Scan for the cell matching the given text and deliver its [x, y] coordinate at center. 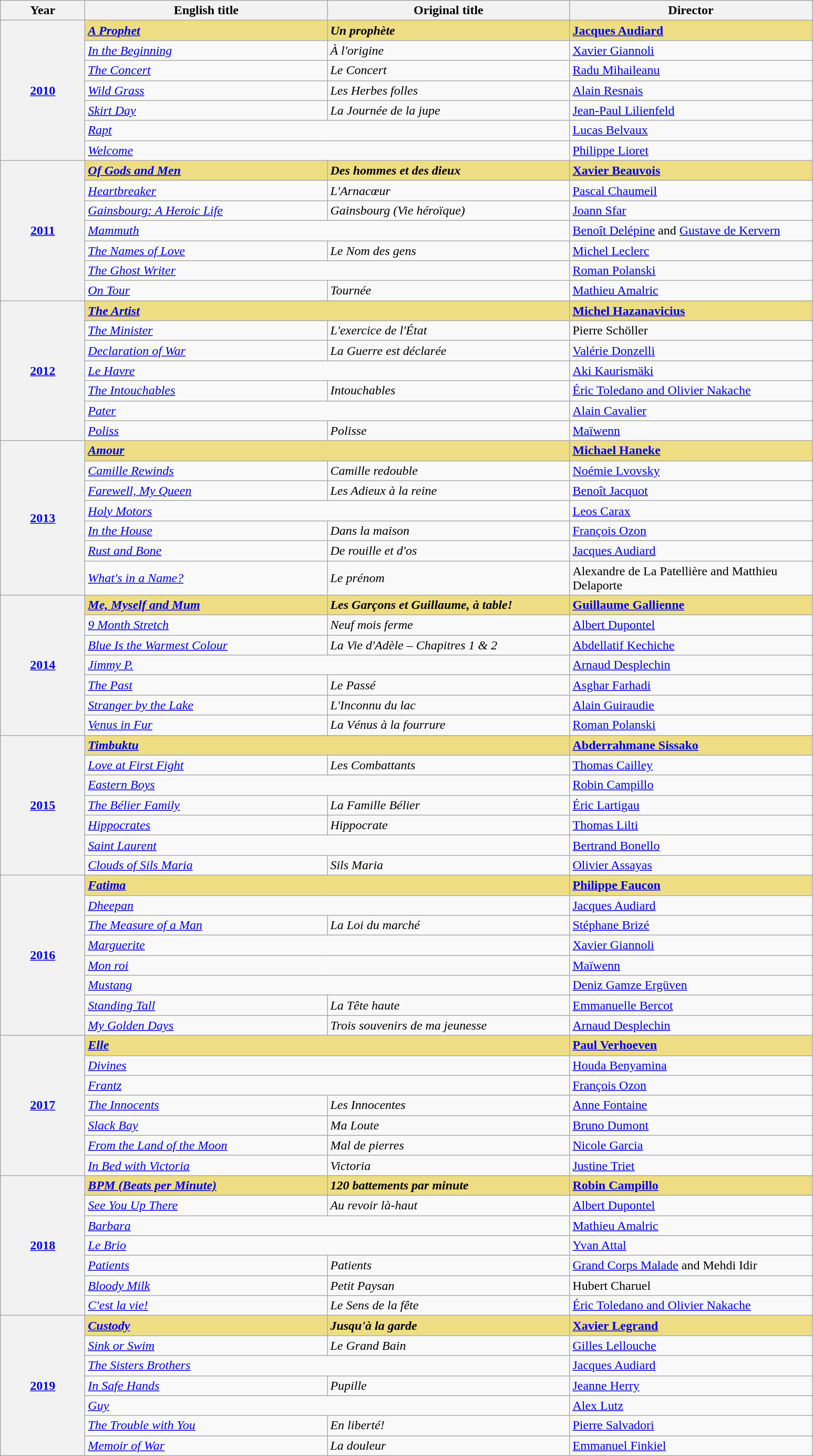
Amour [327, 451]
Les Garçons et Guillaume, à table! [449, 605]
Yvan Attal [691, 1246]
Lucas Belvaux [691, 130]
Leos Carax [691, 511]
Guy [327, 1406]
Michel Leclerc [691, 251]
2010 [43, 90]
La Vénus à la fourrure [449, 725]
Pater [327, 411]
Le Havre [327, 371]
Alain Cavalier [691, 411]
Poliss [206, 431]
Hubert Charuel [691, 1286]
Anne Fontaine [691, 1105]
Petit Paysan [449, 1286]
Houda Benyamina [691, 1065]
Alain Resnais [691, 90]
2012 [43, 371]
Mon roi [327, 965]
Original title [449, 11]
From the Land of the Moon [206, 1145]
Year [43, 11]
The Minister [206, 331]
The Bélier Family [206, 805]
Of Gods and Men [206, 170]
Les Innocentes [449, 1105]
2018 [43, 1245]
2014 [43, 665]
Le prénom [449, 577]
Love at First Fight [206, 765]
En liberté! [449, 1426]
Philippe Lioret [691, 150]
La Guerre est déclarée [449, 351]
Xavier Beauvois [691, 170]
À l'origine [449, 50]
Jimmy P. [327, 665]
Gilles Lellouche [691, 1346]
La Tête haute [449, 1005]
Paul Verhoeven [691, 1045]
See You Up There [206, 1205]
Sink or Swim [206, 1346]
Olivier Assayas [691, 865]
The Sisters Brothers [327, 1366]
Le Nom des gens [449, 251]
A Prophet [206, 30]
What's in a Name? [206, 577]
Clouds of Sils Maria [206, 865]
L'Inconnu du lac [449, 705]
Tournée [449, 291]
L'Arnacœur [449, 190]
La Loi du marché [449, 925]
The Artist [327, 311]
Pupille [449, 1386]
Emmanuelle Bercot [691, 1005]
C'est la vie! [206, 1306]
2013 [43, 517]
Les Herbes folles [449, 90]
Welcome [327, 150]
In the Beginning [206, 50]
Le Passé [449, 685]
Heartbreaker [206, 190]
Au revoir là-haut [449, 1205]
La Vie d'Adèle – Chapitres 1 & 2 [449, 645]
Stranger by the Lake [206, 705]
Abdellatif Kechiche [691, 645]
Wild Grass [206, 90]
Xavier Legrand [691, 1326]
Michel Hazanavicius [691, 311]
2016 [43, 955]
Rapt [327, 130]
Justine Triet [691, 1165]
Venus in Fur [206, 725]
2019 [43, 1386]
Divines [327, 1065]
Le Brio [327, 1246]
Stéphane Brizé [691, 925]
Emmanuel Finkiel [691, 1445]
In the House [206, 531]
Pierre Schöller [691, 331]
Benoît Jacquot [691, 491]
Ma Loute [449, 1125]
La douleur [449, 1445]
Thomas Cailley [691, 765]
Noémie Lvovsky [691, 471]
Victoria [449, 1165]
Trois souvenirs de ma jeunesse [449, 1025]
Alexandre de La Patellière and Matthieu Delaporte [691, 577]
Dheepan [327, 905]
The Intouchables [206, 391]
Skirt Day [206, 110]
Radu Mihaileanu [691, 70]
Hippocrate [449, 825]
Michael Haneke [691, 451]
Barbara [327, 1226]
Le Concert [449, 70]
Declaration of War [206, 351]
Philippe Faucon [691, 885]
Éric Lartigau [691, 805]
Mal de pierres [449, 1145]
Gainsbourg: A Heroic Life [206, 210]
Bertrand Bonello [691, 845]
Valérie Donzelli [691, 351]
Bruno Dumont [691, 1125]
L'exercice de l'État [449, 331]
In Bed with Victoria [206, 1165]
The Ghost Writer [327, 271]
Elle [327, 1045]
On Tour [206, 291]
The Concert [206, 70]
Slack Bay [206, 1125]
Memoir of War [206, 1445]
Les Combattants [449, 765]
2015 [43, 805]
Nicole Garcia [691, 1145]
Gainsbourg (Vie héroïque) [449, 210]
Bloody Milk [206, 1286]
The Names of Love [206, 251]
Timbuktu [327, 745]
English title [206, 11]
Polisse [449, 431]
The Trouble with You [206, 1426]
Les Adieux à la reine [449, 491]
Intouchables [449, 391]
Le Grand Bain [449, 1346]
Pierre Salvadori [691, 1426]
Frantz [327, 1085]
Abderrahmane Sissako [691, 745]
Sils Maria [449, 865]
Mustang [327, 985]
Fatima [327, 885]
Thomas Lilti [691, 825]
De rouille et d'os [449, 551]
9 Month Stretch [206, 625]
Asghar Farhadi [691, 685]
Hippocrates [206, 825]
Alex Lutz [691, 1406]
120 battements par minute [449, 1185]
2017 [43, 1105]
Rust and Bone [206, 551]
Eastern Boys [327, 785]
Dans la maison [449, 531]
BPM (Beats per Minute) [206, 1185]
Neuf mois ferme [449, 625]
Alain Guiraudie [691, 705]
Farewell, My Queen [206, 491]
Camille Rewinds [206, 471]
Jeanne Herry [691, 1386]
Camille redouble [449, 471]
Director [691, 11]
Guillaume Gallienne [691, 605]
In Safe Hands [206, 1386]
The Past [206, 685]
Marguerite [327, 945]
2011 [43, 230]
Aki Kaurismäki [691, 371]
La Journée de la jupe [449, 110]
Holy Motors [327, 511]
Jean-Paul Lilienfeld [691, 110]
Saint Laurent [327, 845]
Un prophète [449, 30]
Custody [206, 1326]
Deniz Gamze Ergüven [691, 985]
The Innocents [206, 1105]
Blue Is the Warmest Colour [206, 645]
Pascal Chaumeil [691, 190]
My Golden Days [206, 1025]
Mammuth [327, 230]
The Measure of a Man [206, 925]
Benoît Delépine and Gustave de Kervern [691, 230]
Standing Tall [206, 1005]
Jusqu'à la garde [449, 1326]
Me, Myself and Mum [206, 605]
Grand Corps Malade and Mehdi Idir [691, 1266]
Joann Sfar [691, 210]
Le Sens de la fête [449, 1306]
La Famille Bélier [449, 805]
Des hommes et des dieux [449, 170]
